Determine the (X, Y) coordinate at the center of the cell enclosing the given text.  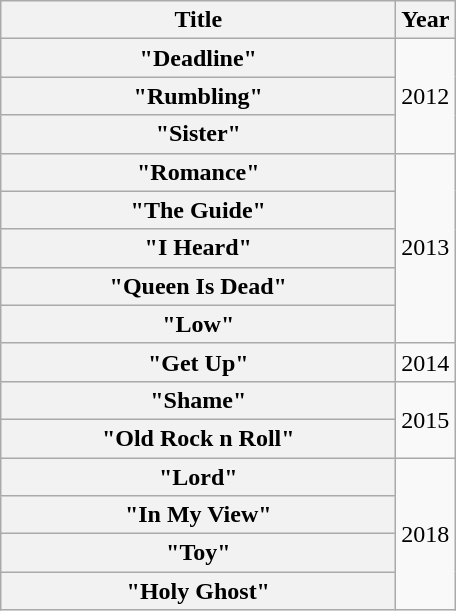
"Toy" (198, 553)
"Sister" (198, 134)
2015 (426, 419)
"Deadline" (198, 58)
"Shame" (198, 400)
"Romance" (198, 172)
2012 (426, 96)
"In My View" (198, 515)
Year (426, 20)
2014 (426, 362)
"Holy Ghost" (198, 591)
Title (198, 20)
"Queen Is Dead" (198, 286)
"The Guide" (198, 210)
2018 (426, 534)
"I Heard" (198, 248)
"Get Up" (198, 362)
"Lord" (198, 477)
2013 (426, 248)
"Old Rock n Roll" (198, 438)
"Low" (198, 324)
"Rumbling" (198, 96)
